Pinpoint the cell where the given text exists, returning its [X, Y] midpoint coordinate. 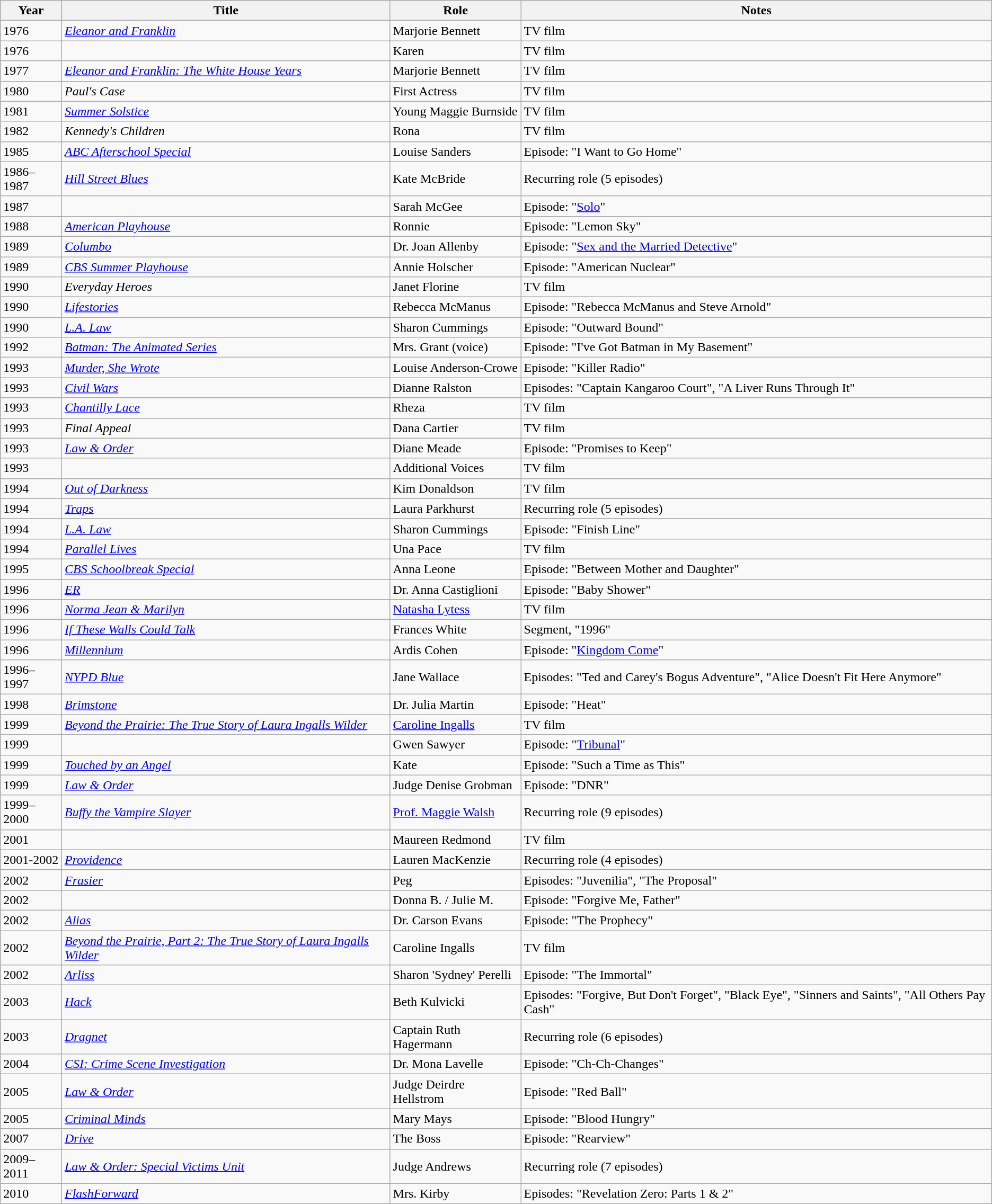
Buffy the Vampire Slayer [226, 813]
Peg [456, 880]
1995 [31, 569]
Rheza [456, 408]
Brimstone [226, 704]
Episode: "Lemon Sky" [756, 226]
Criminal Minds [226, 1119]
Frances White [456, 630]
2004 [31, 1064]
Frasier [226, 880]
Episode: "Baby Shower" [756, 590]
Alias [226, 920]
Year [31, 11]
Lauren MacKenzie [456, 860]
Episode: "Solo" [756, 206]
Episode: "I Want to Go Home" [756, 151]
Episode: "The Prophecy" [756, 920]
Annie Holscher [456, 266]
1977 [31, 71]
Episodes: "Juvenilia", "The Proposal" [756, 880]
1982 [31, 131]
Millennium [226, 650]
Episode: "Tribunal" [756, 745]
Judge Deirdre Hellstrom [456, 1091]
Anna Leone [456, 569]
Beyond the Prairie, Part 2: The True Story of Laura Ingalls Wilder [226, 947]
Touched by an Angel [226, 765]
Title [226, 11]
1987 [31, 206]
Laura Parkhurst [456, 509]
Episode: "Blood Hungry" [756, 1119]
Recurring role (9 episodes) [756, 813]
Arliss [226, 975]
Parallel Lives [226, 549]
Recurring role (7 episodes) [756, 1166]
Out of Darkness [226, 488]
Louise Anderson-Crowe [456, 368]
Law & Order: Special Victims Unit [226, 1166]
ER [226, 590]
Dr. Anna Castiglioni [456, 590]
Diane Meade [456, 448]
Norma Jean & Marilyn [226, 610]
FlashForward [226, 1193]
Dr. Carson Evans [456, 920]
Donna B. / Julie M. [456, 900]
Batman: The Animated Series [226, 347]
Episode: "American Nuclear" [756, 266]
1992 [31, 347]
Jane Wallace [456, 677]
Rona [456, 131]
Episode: "Finish Line" [756, 529]
Episodes: "Revelation Zero: Parts 1 & 2" [756, 1193]
Louise Sanders [456, 151]
Episode: "Outward Bound" [756, 327]
Murder, She Wrote [226, 368]
2007 [31, 1139]
CBS Summer Playhouse [226, 266]
Dr. Mona Lavelle [456, 1064]
Drive [226, 1139]
Young Maggie Burnside [456, 111]
Beth Kulvicki [456, 1002]
Episode: "The Immortal" [756, 975]
Everyday Heroes [226, 287]
Episodes: "Captain Kangaroo Court", "A Liver Runs Through It" [756, 388]
Episode: "I've Got Batman in My Basement" [756, 347]
1986–1987 [31, 179]
Episode: "Such a Time as This" [756, 765]
Lifestories [226, 307]
Civil Wars [226, 388]
Mary Mays [456, 1119]
Episode: "Promises to Keep" [756, 448]
1985 [31, 151]
Gwen Sawyer [456, 745]
Beyond the Prairie: The True Story of Laura Ingalls Wilder [226, 725]
Dr. Julia Martin [456, 704]
American Playhouse [226, 226]
Chantilly Lace [226, 408]
Episode: "Killer Radio" [756, 368]
NYPD Blue [226, 677]
Natasha Lytess [456, 610]
Judge Andrews [456, 1166]
Dana Cartier [456, 428]
Sarah McGee [456, 206]
Episode: "Kingdom Come" [756, 650]
Eleanor and Franklin [226, 31]
Karen [456, 51]
Captain Ruth Hagermann [456, 1037]
Summer Solstice [226, 111]
The Boss [456, 1139]
Judge Denise Grobman [456, 785]
First Actress [456, 91]
CBS Schoolbreak Special [226, 569]
Sharon 'Sydney' Perelli [456, 975]
2010 [31, 1193]
Episode: "Red Ball" [756, 1091]
Kim Donaldson [456, 488]
Ronnie [456, 226]
1999–2000 [31, 813]
1998 [31, 704]
CSI: Crime Scene Investigation [226, 1064]
Mrs. Kirby [456, 1193]
2001 [31, 840]
Recurring role (4 episodes) [756, 860]
2001-2002 [31, 860]
Role [456, 11]
Hill Street Blues [226, 179]
Dragnet [226, 1037]
Recurring role (6 episodes) [756, 1037]
Episode: "Heat" [756, 704]
Rebecca McManus [456, 307]
Segment, "1996" [756, 630]
Dr. Joan Allenby [456, 246]
Kennedy's Children [226, 131]
Mrs. Grant (voice) [456, 347]
Dianne Ralston [456, 388]
Kate McBride [456, 179]
Episode: "Between Mother and Daughter" [756, 569]
Janet Florine [456, 287]
Additional Voices [456, 468]
Prof. Maggie Walsh [456, 813]
ABC Afterschool Special [226, 151]
Episode: "Rebecca McManus and Steve Arnold" [756, 307]
Providence [226, 860]
Episode: "Sex and the Married Detective" [756, 246]
1988 [31, 226]
Episodes: "Ted and Carey's Bogus Adventure", "Alice Doesn't Fit Here Anymore" [756, 677]
Final Appeal [226, 428]
Episode: "DNR" [756, 785]
Ardis Cohen [456, 650]
Episode: "Forgive Me, Father" [756, 900]
Episode: "Ch-Ch-Changes" [756, 1064]
Hack [226, 1002]
Traps [226, 509]
Kate [456, 765]
Paul's Case [226, 91]
Episode: "Rearview" [756, 1139]
Columbo [226, 246]
1996–1997 [31, 677]
Notes [756, 11]
If These Walls Could Talk [226, 630]
Eleanor and Franklin: The White House Years [226, 71]
Una Pace [456, 549]
1981 [31, 111]
Maureen Redmond [456, 840]
2009–2011 [31, 1166]
Episodes: "Forgive, But Don't Forget", "Black Eye", "Sinners and Saints", "All Others Pay Cash" [756, 1002]
1980 [31, 91]
